For the text-containing cell, return its midpoint in [X, Y] coordinate format. 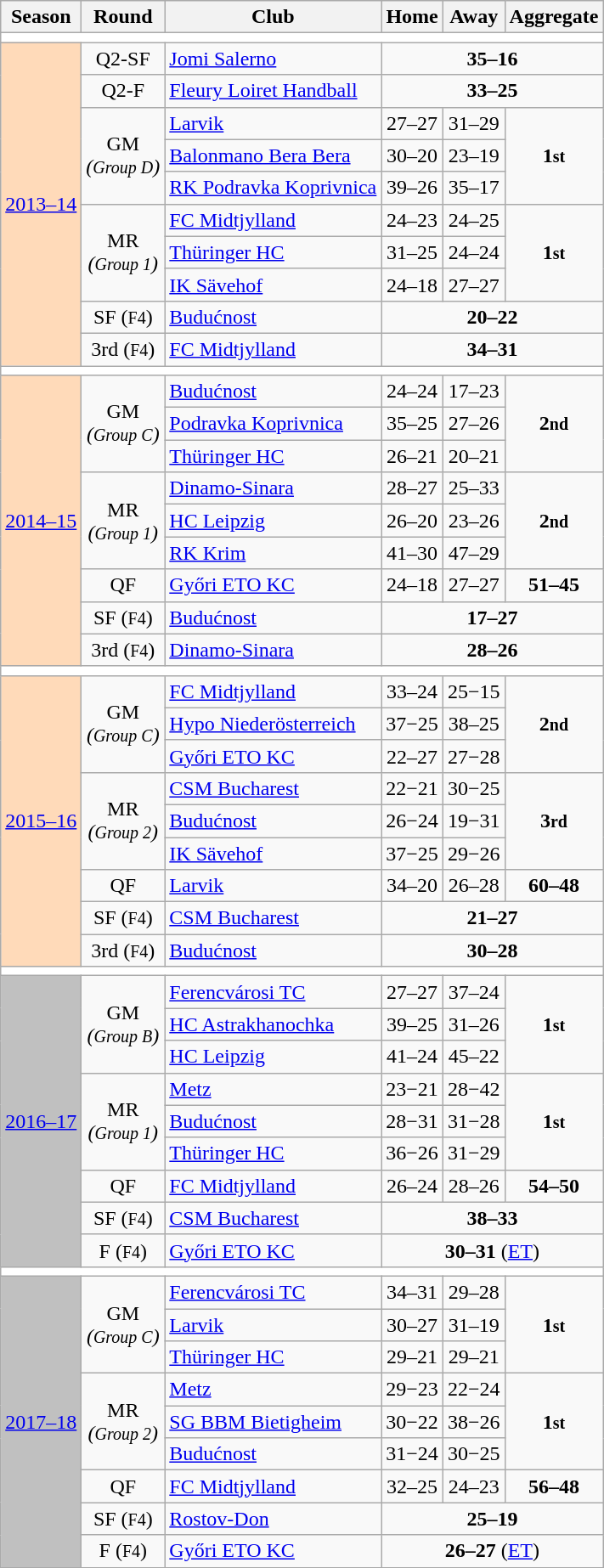
22−21 [413, 788]
17–27 [493, 618]
39–26 [413, 188]
22–27 [413, 756]
38–25 [474, 724]
Q2-SF [123, 59]
41–30 [413, 553]
35–25 [413, 424]
22−24 [474, 1390]
Fleury Loiret Handball [274, 91]
23−21 [413, 1089]
31–29 [474, 123]
28−31 [413, 1121]
Jomi Salerno [274, 59]
38−26 [474, 1422]
2017–18 [41, 1422]
26−24 [413, 821]
30–27 [413, 1324]
33–24 [413, 691]
20–22 [493, 317]
36−26 [413, 1153]
17–23 [474, 392]
19−31 [474, 821]
41–24 [413, 1057]
26–20 [413, 521]
45–22 [474, 1057]
Podravka Koprivnica [274, 424]
Rostov-Don [274, 1519]
GM(Group D) [123, 155]
28−42 [474, 1089]
Balonmano Bera Bera [274, 155]
34–20 [413, 886]
Round [123, 17]
HC Astrakhanochka [274, 1024]
31−29 [474, 1153]
2013–14 [41, 204]
RK Podravka Koprivnica [274, 188]
25–33 [474, 488]
60–48 [554, 886]
31–19 [474, 1324]
Hypo Niederösterreich [274, 724]
Away [474, 17]
26–27 (ET) [493, 1551]
30−22 [413, 1422]
33–25 [493, 91]
31−28 [474, 1121]
37–24 [474, 992]
25−15 [474, 691]
39–25 [413, 1024]
38–33 [493, 1218]
35–17 [474, 188]
30–31 (ET) [493, 1250]
56–48 [554, 1486]
29−23 [413, 1390]
29–28 [474, 1292]
Season [41, 17]
31–25 [413, 252]
Home [413, 17]
Aggregate [554, 17]
26–21 [413, 456]
27–26 [474, 424]
31–26 [474, 1024]
30–28 [493, 950]
Club [274, 17]
RK Krim [274, 553]
23–19 [474, 155]
Q2-F [123, 91]
51–45 [554, 585]
26–24 [413, 1186]
54–50 [554, 1186]
28–27 [413, 488]
3rd [554, 821]
32–25 [413, 1486]
24–25 [474, 220]
47–29 [474, 553]
23–26 [474, 521]
SG BBM Bietigheim [274, 1422]
20–21 [474, 456]
21–27 [493, 918]
2016–17 [41, 1121]
GM(Group B) [123, 1024]
27−28 [474, 756]
35–16 [493, 59]
2014–15 [41, 522]
29−26 [474, 854]
26–28 [474, 886]
31−24 [413, 1454]
2015–16 [41, 821]
30–20 [413, 155]
25–19 [493, 1519]
